Identify which cell holds the provided text, then report its (x, y) central coordinate. 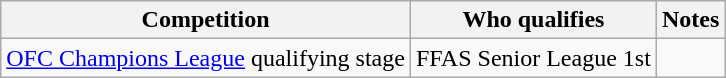
Competition (206, 20)
FFAS Senior League 1st (533, 58)
Who qualifies (533, 20)
OFC Champions League qualifying stage (206, 58)
Notes (690, 20)
